Search for the cell housing the specified text and yield its [x, y] center coordinate. 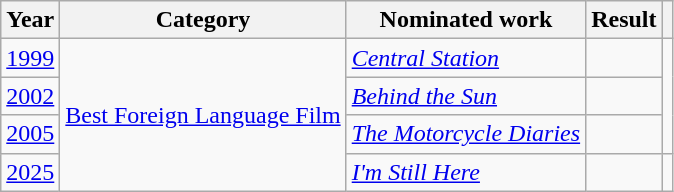
2025 [30, 172]
2002 [30, 96]
The Motorcycle Diaries [466, 134]
I'm Still Here [466, 172]
1999 [30, 58]
Central Station [466, 58]
Best Foreign Language Film [203, 115]
2005 [30, 134]
Year [30, 20]
Nominated work [466, 20]
Result [624, 20]
Behind the Sun [466, 96]
Category [203, 20]
